Search for the cell housing the specified text and yield its [X, Y] center coordinate. 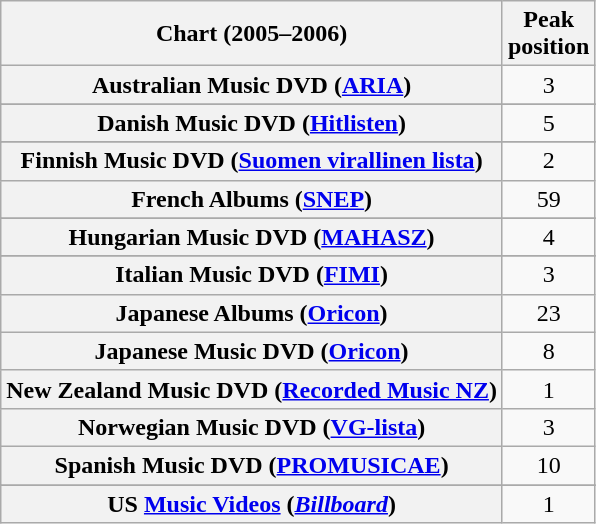
Chart (2005–2006) [252, 34]
8 [548, 351]
Spanish Music DVD (PROMUSICAE) [252, 465]
23 [548, 313]
US Music Videos (Billboard) [252, 503]
4 [548, 237]
5 [548, 123]
Hungarian Music DVD (MAHASZ) [252, 237]
Norwegian Music DVD (VG-lista) [252, 427]
Australian Music DVD (ARIA) [252, 85]
Finnish Music DVD (Suomen virallinen lista) [252, 161]
10 [548, 465]
Japanese Albums (Oricon) [252, 313]
Italian Music DVD (FIMI) [252, 275]
2 [548, 161]
Peakposition [548, 34]
Japanese Music DVD (Oricon) [252, 351]
Danish Music DVD (Hitlisten) [252, 123]
New Zealand Music DVD (Recorded Music NZ) [252, 389]
59 [548, 199]
French Albums (SNEP) [252, 199]
